Identify which cell holds the provided text, then report its (X, Y) central coordinate. 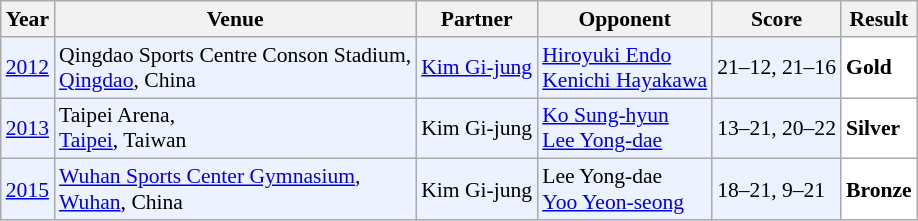
21–12, 21–16 (776, 68)
Taipei Arena,Taipei, Taiwan (235, 128)
13–21, 20–22 (776, 128)
2015 (28, 190)
Venue (235, 19)
Year (28, 19)
Lee Yong-dae Yoo Yeon-seong (624, 190)
Bronze (879, 190)
2012 (28, 68)
Partner (476, 19)
Score (776, 19)
Hiroyuki Endo Kenichi Hayakawa (624, 68)
Result (879, 19)
Gold (879, 68)
Ko Sung-hyun Lee Yong-dae (624, 128)
Wuhan Sports Center Gymnasium,Wuhan, China (235, 190)
Qingdao Sports Centre Conson Stadium,Qingdao, China (235, 68)
Silver (879, 128)
18–21, 9–21 (776, 190)
Opponent (624, 19)
2013 (28, 128)
